Scan for the cell matching the given text and deliver its [X, Y] coordinate at center. 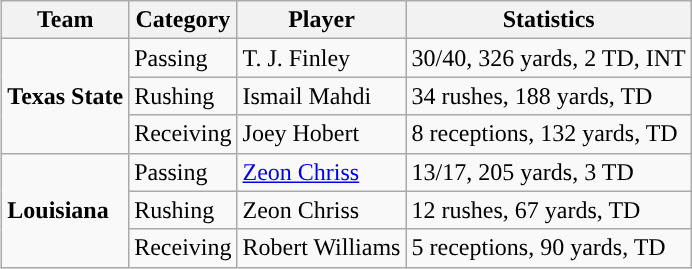
Robert Williams [322, 248]
Texas State [66, 96]
Team [66, 20]
13/17, 205 yards, 3 TD [548, 172]
5 receptions, 90 yards, TD [548, 248]
30/40, 326 yards, 2 TD, INT [548, 58]
12 rushes, 67 yards, TD [548, 210]
Joey Hobert [322, 134]
Louisiana [66, 210]
Statistics [548, 20]
Category [183, 20]
Ismail Mahdi [322, 96]
34 rushes, 188 yards, TD [548, 96]
8 receptions, 132 yards, TD [548, 134]
Player [322, 20]
T. J. Finley [322, 58]
